Capture the cell that displays the provided text and extract its [X, Y] central coordinate. 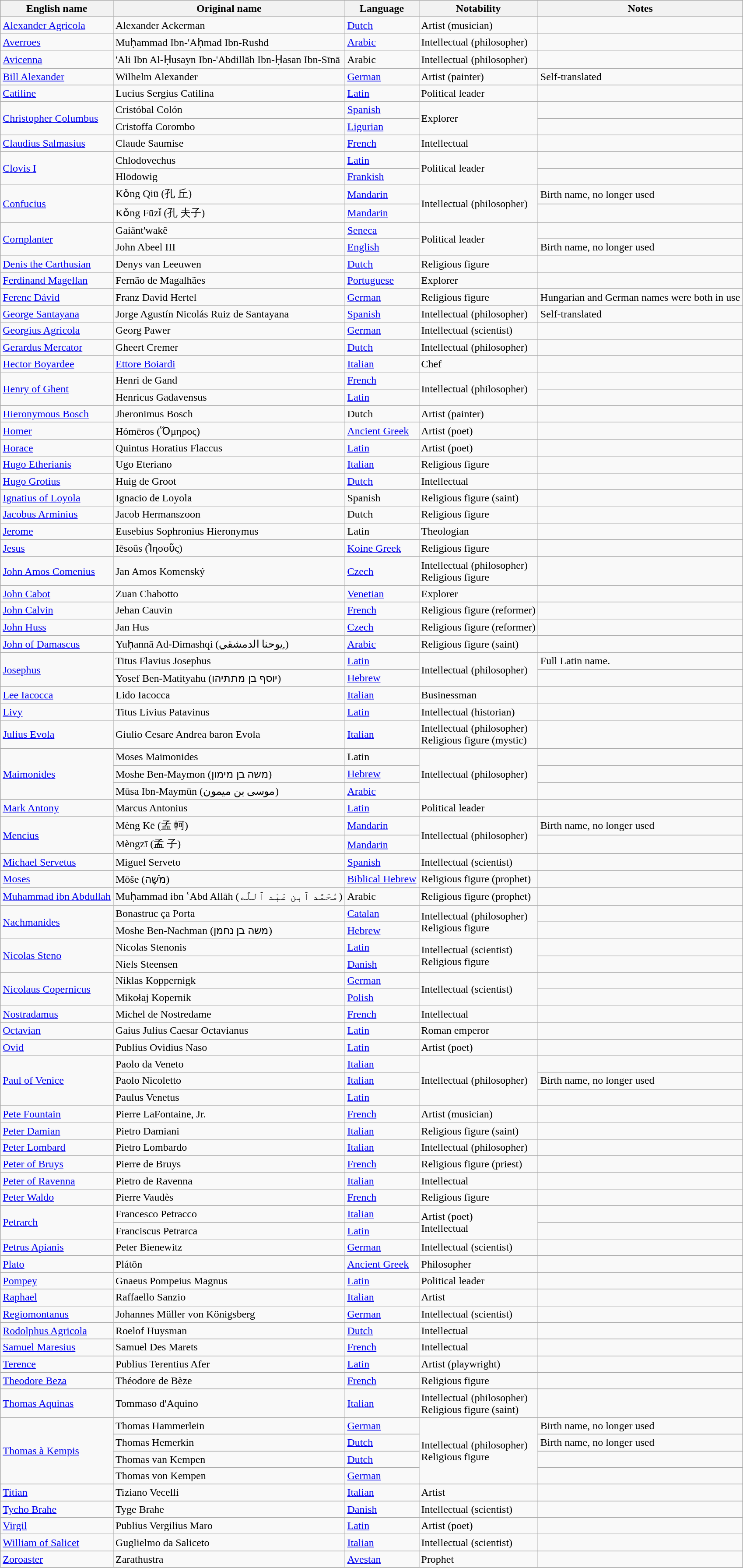
Mèngzī (孟 子) [229, 844]
Mencius [57, 835]
Gaius Julius Caesar Octavianus [229, 1031]
Georgius Agricola [57, 331]
Moshe Ben-Nachman (משה בן נחמן) [229, 930]
Pierre LaFontaine, Jr. [229, 1114]
Hector Boyardee [57, 364]
Biblical Hebrew [382, 879]
Businessman [478, 695]
Wilhelm Alexander [229, 77]
Ignacio de Loyola [229, 498]
Ligurian [382, 127]
Titus Flavius Josephus [229, 661]
Terence [57, 1364]
'Ali Ibn Al-Ḥusayn Ibn-'Abdillāh Ibn-Ḥasan Ibn-Sīnā [229, 60]
Pierre de Bruys [229, 1164]
Quintus Horatius Flaccus [229, 448]
Ovid [57, 1047]
Fernão de Magalhães [229, 281]
Nostradamus [57, 1014]
Denys van Leeuwen [229, 264]
Miguel Serveto [229, 862]
Venetian [382, 594]
Seneca [382, 231]
Tycho Brahe [57, 1509]
John Cabot [57, 594]
Petrus Apianis [57, 1247]
Muḥammad ibn ʿAbd Allāh (مُحَمَّد ٱبن عَبْد ٱللَّٰه) [229, 896]
Regiomontanus [57, 1314]
Pete Fountain [57, 1114]
Theologian [478, 531]
Pietro Lombardo [229, 1147]
Gnaeus Pompeius Magnus [229, 1281]
Tiziano Vecelli [229, 1493]
Frankish [382, 176]
Publius Terentius Afer [229, 1364]
Jacobus Arminius [57, 514]
Clovis I [57, 168]
Samuel Maresius [57, 1347]
Francesco Petracco [229, 1214]
Raffaello Sanzio [229, 1297]
Denis the Carthusian [57, 264]
Language [382, 9]
Tommaso d'Aquino [229, 1403]
Artist (playwright) [478, 1364]
Claudius Salmasius [57, 143]
Hugo Grotius [57, 481]
Peter Lombard [57, 1147]
Publius Vergilius Maro [229, 1526]
Jesus [57, 548]
Nicolas Stenonis [229, 948]
Thomas van Kempen [229, 1459]
Julius Evola [57, 734]
Jheronimus Bosch [229, 414]
Peter Waldo [57, 1198]
Ferdinand Magellan [57, 281]
Gheert Cremer [229, 347]
Mūsa Ibn-Maymūn (موسى بن ميمون) [229, 791]
Raphael [57, 1297]
Mōše (מֹשֶׁה) [229, 879]
Prophet [478, 1559]
Cornplanter [57, 239]
Intellectual (philosopher)Religious figure (saint) [478, 1403]
Moses [57, 879]
Franciscus Petrarca [229, 1231]
Theodore Beza [57, 1381]
Zarathustra [229, 1559]
Alexander Ackerman [229, 25]
John Calvin [57, 610]
Jan Amos Komenský [229, 571]
Intellectual (historian) [478, 712]
Jacob Hermanszoon [229, 514]
Thomas Hemerkin [229, 1442]
Paulus Venetus [229, 1097]
Ugo Eteriano [229, 465]
Hómēros (Ὅμηρος) [229, 431]
Hugo Etherianis [57, 465]
Jerome [57, 531]
Cristoffa Corombo [229, 127]
Alexander Agricola [57, 25]
Ettore Boiardi [229, 364]
Théodore de Bèze [229, 1381]
Paolo Nicoletto [229, 1081]
Jan Hus [229, 627]
Johannes Müller von Königsberg [229, 1314]
Guglielmo da Saliceto [229, 1543]
Giulio Cesare Andrea baron Evola [229, 734]
Plátōn [229, 1264]
Thomas Hammerlein [229, 1426]
Roelof Huysman [229, 1331]
Moses Maimonides [229, 757]
Livy [57, 712]
Chef [478, 364]
Philosopher [478, 1264]
Averroes [57, 42]
Paolo da Veneto [229, 1064]
Jehan Cauvin [229, 610]
Hlōdowig [229, 176]
Octavian [57, 1031]
Maimonides [57, 774]
Horace [57, 448]
Jorge Agustín Nicolás Ruiz de Santayana [229, 314]
Homer [57, 431]
Yuḥannā Ad-Dimashqi (يوحنا الدمشقي,) [229, 644]
Paul of Venice [57, 1081]
Niklas Koppernigk [229, 981]
Thomas à Kempis [57, 1451]
Hieronymous Bosch [57, 414]
Michael Servetus [57, 862]
Artist (poet)Intellectual [478, 1223]
Hungarian and German names were both in use [640, 297]
Titian [57, 1493]
Pompey [57, 1281]
Niels Steensen [229, 964]
Notability [478, 9]
Virgil [57, 1526]
Lido Iacocca [229, 695]
Catiline [57, 93]
Samuel Des Marets [229, 1347]
Tyge Brahe [229, 1509]
John Huss [57, 627]
Intellectual (philosopher)Religious figure (mystic) [478, 734]
English [382, 247]
Claude Saumise [229, 143]
Iēsoûs (Ἰησοῦς) [229, 548]
Confucius [57, 203]
Gerardus Mercator [57, 347]
Pietro de Ravenna [229, 1181]
Peter Damian [57, 1131]
Titus Livius Patavinus [229, 712]
Muhammad ibn Abdullah [57, 896]
Zoroaster [57, 1559]
Nachmanides [57, 922]
Franz David Hertel [229, 297]
John of Damascus [57, 644]
Kǒng Fūzǐ (孔 夫子) [229, 213]
Publius Ovidius Naso [229, 1047]
Nicolaus Copernicus [57, 989]
Avicenna [57, 60]
John Amos Comenius [57, 571]
Plato [57, 1264]
Michel de Nostredame [229, 1014]
Ferenc Dávid [57, 297]
Thomas Aquinas [57, 1403]
Full Latin name. [640, 661]
Muḥammad Ibn-'Aḥmad Ibn-Rushd [229, 42]
Koine Greek [382, 548]
Pietro Damiani [229, 1131]
Peter Bienewitz [229, 1247]
Georg Pawer [229, 331]
Roman emperor [478, 1031]
English name [57, 9]
Catalan [382, 913]
Kǒng Qiū (孔 丘) [229, 194]
Henri de Gand [229, 381]
Marcus Antonius [229, 808]
Huig de Groot [229, 481]
Lee Iacocca [57, 695]
John Abeel III [229, 247]
Ignatius of Loyola [57, 498]
Henricus Gadavensus [229, 397]
Peter of Bruys [57, 1164]
Notes [640, 9]
Nicolas Steno [57, 956]
Cristóbal Colón [229, 110]
Portuguese [382, 281]
Intellectual (scientist)Religious figure [478, 956]
Bill Alexander [57, 77]
Petrarch [57, 1223]
Peter of Ravenna [57, 1181]
Bonastruc ça Porta [229, 913]
Christopher Columbus [57, 118]
Chlodovechus [229, 160]
William of Salicet [57, 1543]
Rodolphus Agricola [57, 1331]
Thomas von Kempen [229, 1476]
Eusebius Sophronius Hieronymus [229, 531]
Gaiänt'wakê [229, 231]
Zuan Chabotto [229, 594]
Moshe Ben-Maymon (משה בן‏‏ מימון) [229, 774]
Avestan [382, 1559]
Mark Antony [57, 808]
Mikołaj Kopernik [229, 997]
Josephus [57, 670]
Yosef Ben-Matityahu (יוסף בן מתתיהו) [229, 678]
Mèng Kē (孟 軻) [229, 826]
Henry of Ghent [57, 389]
Polish [382, 997]
Religious figure (priest) [478, 1164]
Pierre Vaudès [229, 1198]
Lucius Sergius Catilina [229, 93]
George Santayana [57, 314]
Original name [229, 9]
